Extract the (x, y) coordinate from the center of the cell holding the provided text.  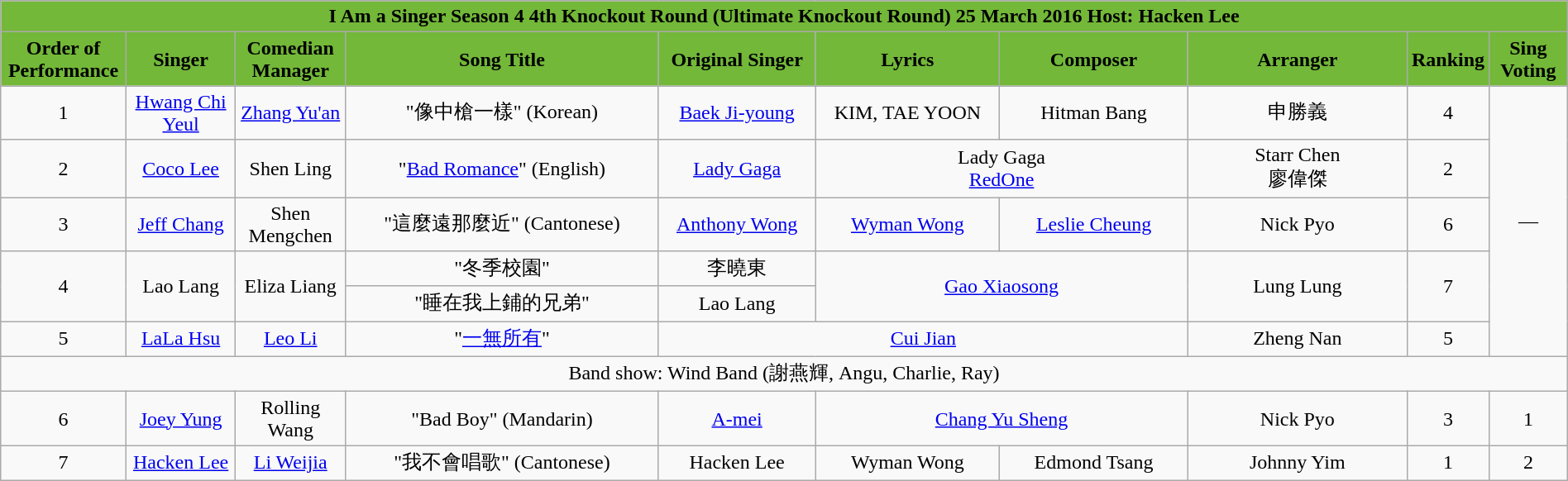
Order of Performance (64, 60)
Leslie Cheung (1093, 223)
"像中槍一樣" (Korean) (503, 112)
Gao Xiaosong (1002, 286)
Shen Mengchen (291, 223)
申勝義 (1297, 112)
Original Singer (736, 60)
Baek Ji-young (736, 112)
Edmond Tsang (1093, 463)
"Bad Romance" (English) (503, 169)
Zhang Yu'an (291, 112)
I Am a Singer Season 4 4th Knockout Round (Ultimate Knockout Round) 25 March 2016 Host: Hacken Lee (784, 17)
KIM, TAE YOON (908, 112)
"冬季校園" (503, 269)
Band show: Wind Band (謝燕輝, Angu, Charlie, Ray) (784, 374)
Li Weijia (291, 463)
Ranking (1447, 60)
Johnny Yim (1297, 463)
Starr Chen廖偉傑 (1297, 169)
Arranger (1297, 60)
Hwang Chi Yeul (180, 112)
Lung Lung (1297, 286)
Rolling Wang (291, 418)
"這麼遠那麼近" (Cantonese) (503, 223)
"一無所有" (503, 339)
"Bad Boy" (Mandarin) (503, 418)
Anthony Wong (736, 223)
Hitman Bang (1093, 112)
Song Title (503, 60)
Composer (1093, 60)
Comedian Manager (291, 60)
Lady GagaRedOne (1002, 169)
"睡在我上鋪的兄弟" (503, 304)
Cui Jian (923, 339)
Leo Li (291, 339)
LaLa Hsu (180, 339)
Sing Voting (1528, 60)
Chang Yu Sheng (1002, 418)
Lyrics (908, 60)
Eliza Liang (291, 286)
Shen Ling (291, 169)
Lady Gaga (736, 169)
— (1528, 221)
Zheng Nan (1297, 339)
"我不會唱歌" (Cantonese) (503, 463)
李曉東 (736, 269)
Singer (180, 60)
A-mei (736, 418)
Jeff Chang (180, 223)
Joey Yung (180, 418)
Coco Lee (180, 169)
